Return [x, y] of the center of cell containing provided text 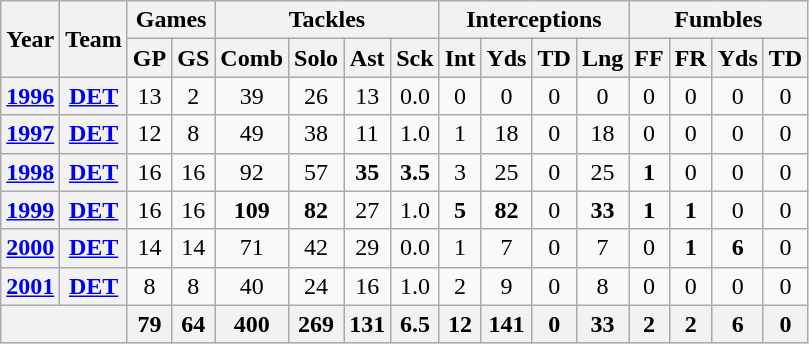
Year [30, 39]
5 [460, 210]
40 [252, 286]
Sck [415, 58]
35 [368, 172]
3 [460, 172]
79 [149, 324]
1998 [30, 172]
Comb [252, 58]
26 [316, 96]
3.5 [415, 172]
1999 [30, 210]
131 [368, 324]
Lng [602, 58]
Int [460, 58]
92 [252, 172]
39 [252, 96]
109 [252, 210]
Solo [316, 58]
24 [316, 286]
71 [252, 248]
Ast [368, 58]
57 [316, 172]
GP [149, 58]
FF [649, 58]
1996 [30, 96]
11 [368, 134]
42 [316, 248]
Team [94, 39]
FR [690, 58]
64 [194, 324]
400 [252, 324]
Fumbles [718, 20]
2000 [30, 248]
38 [316, 134]
49 [252, 134]
GS [194, 58]
269 [316, 324]
6.5 [415, 324]
Games [170, 20]
2001 [30, 286]
141 [506, 324]
1997 [30, 134]
29 [368, 248]
9 [506, 286]
27 [368, 210]
Interceptions [534, 20]
Tackles [327, 20]
